Find where the given text appears and provide that cell's center as [x, y] coordinate. 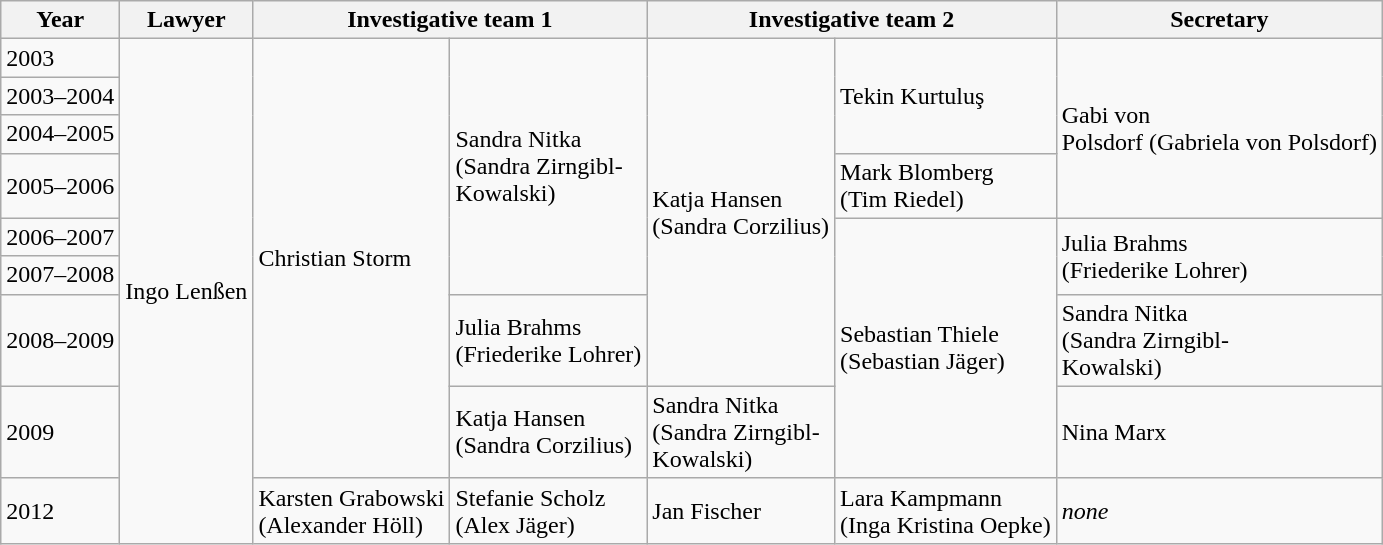
2003–2004 [60, 96]
Tekin Kurtuluş [946, 96]
Sebastian Thiele(Sebastian Jäger) [946, 348]
Karsten Grabowski(Alexander Höll) [352, 510]
Investigative team 1 [450, 20]
2007–2008 [60, 275]
Secretary [1219, 20]
Jan Fischer [741, 510]
Lara Kampmann(Inga Kristina Oepke) [946, 510]
Year [60, 20]
2003 [60, 58]
Lawyer [186, 20]
Nina Marx [1219, 432]
Mark Blomberg(Tim Riedel) [946, 186]
2006–2007 [60, 237]
2008–2009 [60, 340]
Ingo Lenßen [186, 292]
Stefanie Scholz(Alex Jäger) [548, 510]
none [1219, 510]
Christian Storm [352, 259]
2004–2005 [60, 134]
Investigative team 2 [852, 20]
2009 [60, 432]
Gabi vonPolsdorf (Gabriela von Polsdorf) [1219, 128]
2012 [60, 510]
2005–2006 [60, 186]
